For the text-containing cell, return its midpoint in [x, y] coordinate format. 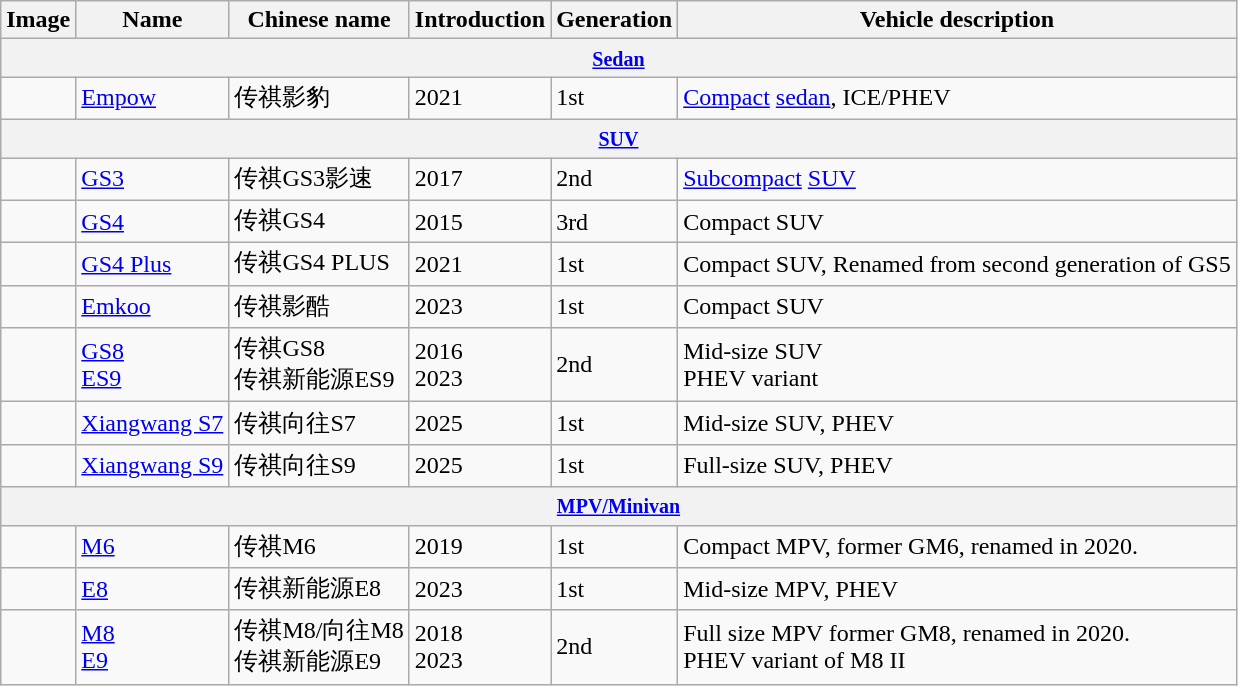
传祺GS4 [319, 222]
Emkoo [152, 306]
Introduction [480, 20]
传祺向往S9 [319, 466]
M8E9 [152, 647]
GS4 [152, 222]
2017 [480, 180]
Chinese name [319, 20]
Mid-size SUV, PHEV [958, 424]
Compact SUV, Renamed from second generation of GS5 [958, 264]
3rd [614, 222]
Xiangwang S7 [152, 424]
Vehicle description [958, 20]
20162023 [480, 365]
Compact MPV, former GM6, renamed in 2020. [958, 546]
GS4 Plus [152, 264]
传祺M8/向往M8传祺新能源E9 [319, 647]
Generation [614, 20]
2015 [480, 222]
GS8ES9 [152, 365]
Full-size SUV, PHEV [958, 466]
传祺GS4 PLUS [319, 264]
Compact sedan, ICE/PHEV [958, 98]
2019 [480, 546]
E8 [152, 590]
GS3 [152, 180]
传祺新能源E8 [319, 590]
传祺GS3影速 [319, 180]
传祺影酷 [319, 306]
Mid-size SUVPHEV variant [958, 365]
Full size MPV former GM8, renamed in 2020.PHEV variant of M8 II [958, 647]
Sedan [618, 58]
SUV [618, 138]
Name [152, 20]
MPV/Minivan [618, 506]
Xiangwang S9 [152, 466]
传祺M6 [319, 546]
20182023 [480, 647]
传祺影豹 [319, 98]
Mid-size MPV, PHEV [958, 590]
传祺向往S7 [319, 424]
Empow [152, 98]
Subcompact SUV [958, 180]
传祺GS8传祺新能源ES9 [319, 365]
Image [38, 20]
M6 [152, 546]
